Determine the [X, Y] coordinate at the center of the cell enclosing the given text.  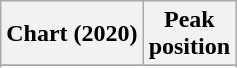
Chart (2020) [72, 34]
Peakposition [189, 34]
